From the cell containing the given text, extract its center point as (x, y) coordinate. 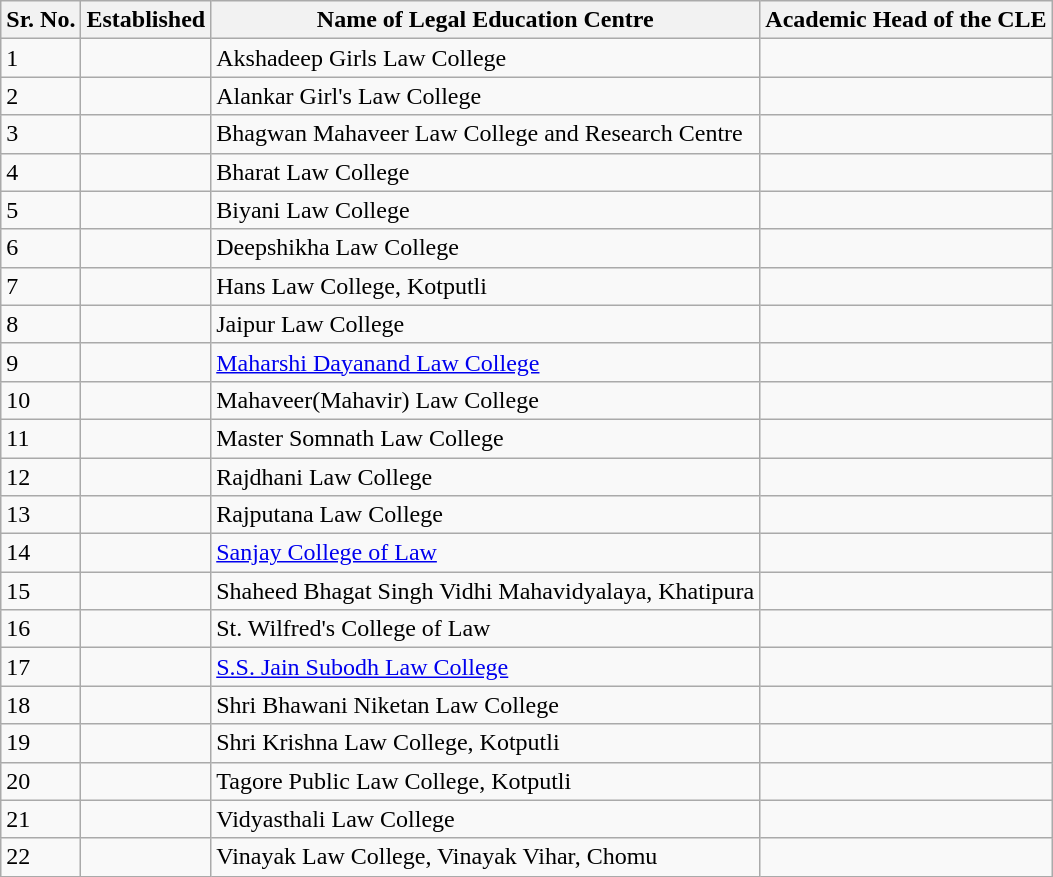
9 (41, 362)
Shri Krishna Law College, Kotputli (486, 743)
Deepshikha Law College (486, 248)
Academic Head of the CLE (906, 20)
20 (41, 781)
S.S. Jain Subodh Law College (486, 667)
11 (41, 438)
Alankar Girl's Law College (486, 96)
Jaipur Law College (486, 324)
Sanjay College of Law (486, 553)
Sr. No. (41, 20)
5 (41, 210)
8 (41, 324)
21 (41, 819)
14 (41, 553)
2 (41, 96)
Rajputana Law College (486, 515)
Shaheed Bhagat Singh Vidhi Mahavidyalaya, Khatipura (486, 591)
St. Wilfred's College of Law (486, 629)
Rajdhani Law College (486, 477)
19 (41, 743)
10 (41, 400)
6 (41, 248)
16 (41, 629)
13 (41, 515)
Name of Legal Education Centre (486, 20)
4 (41, 172)
Tagore Public Law College, Kotputli (486, 781)
Master Somnath Law College (486, 438)
Vidyasthali Law College (486, 819)
18 (41, 705)
Bharat Law College (486, 172)
Shri Bhawani Niketan Law College (486, 705)
12 (41, 477)
7 (41, 286)
Vinayak Law College, Vinayak Vihar, Chomu (486, 857)
15 (41, 591)
Established (146, 20)
1 (41, 58)
Maharshi Dayanand Law College (486, 362)
Biyani Law College (486, 210)
22 (41, 857)
Bhagwan Mahaveer Law College and Research Centre (486, 134)
17 (41, 667)
Mahaveer(Mahavir) Law College (486, 400)
Akshadeep Girls Law College (486, 58)
3 (41, 134)
Hans Law College, Kotputli (486, 286)
